Locate the cell with the specified text and output its (X, Y) center coordinate. 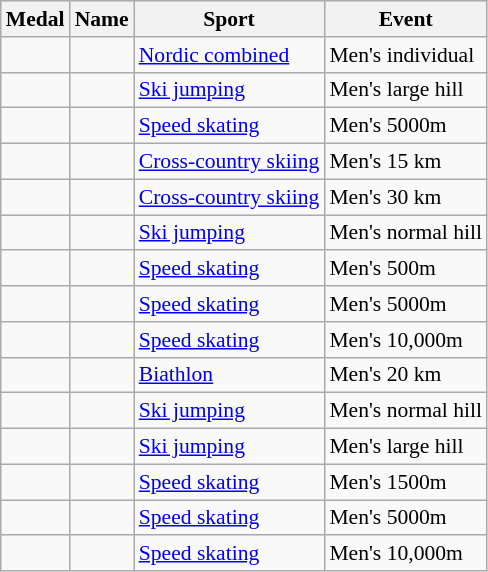
Nordic combined (230, 55)
Event (406, 19)
Men's 30 km (406, 197)
Name (102, 19)
Sport (230, 19)
Medal (36, 19)
Men's 20 km (406, 375)
Men's 500m (406, 269)
Biathlon (230, 375)
Men's 1500m (406, 482)
Men's individual (406, 55)
Men's 15 km (406, 162)
